For the text-containing cell, return its midpoint in [X, Y] coordinate format. 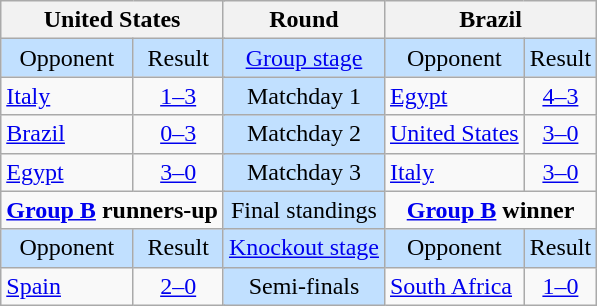
Group B runners-up [112, 210]
Round [304, 20]
1–0 [560, 286]
Group stage [304, 58]
Matchday 1 [304, 96]
Knockout stage [304, 248]
Group B winner [490, 210]
0–3 [178, 134]
Matchday 2 [304, 134]
Spain [67, 286]
1–3 [178, 96]
Semi-finals [304, 286]
Matchday 3 [304, 172]
Final standings [304, 210]
4–3 [560, 96]
South Africa [454, 286]
2–0 [178, 286]
